Determine the (X, Y) coordinate at the center of the cell enclosing the given text.  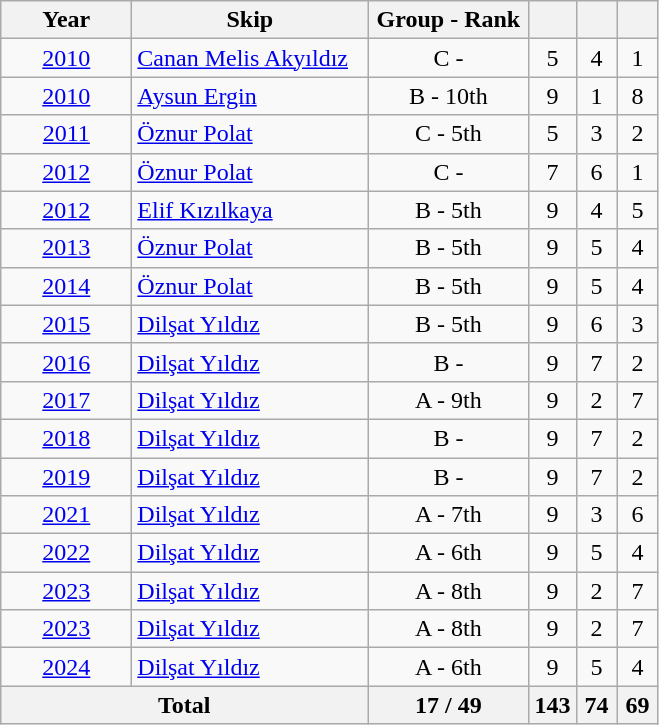
Elif Kızılkaya (250, 210)
74 (596, 705)
69 (638, 705)
2013 (66, 248)
Year (66, 20)
Group - Rank (448, 20)
B - 10th (448, 96)
2018 (66, 438)
2022 (66, 553)
Aysun Ergin (250, 96)
A - 7th (448, 515)
Total (184, 705)
2014 (66, 286)
Canan Melis Akyıldız (250, 58)
A - 9th (448, 400)
Skip (250, 20)
2019 (66, 477)
2011 (66, 134)
8 (638, 96)
17 / 49 (448, 705)
2015 (66, 324)
2017 (66, 400)
2021 (66, 515)
2016 (66, 362)
C - 5th (448, 134)
143 (552, 705)
2024 (66, 667)
